From the cell containing the given text, extract its center point as [x, y] coordinate. 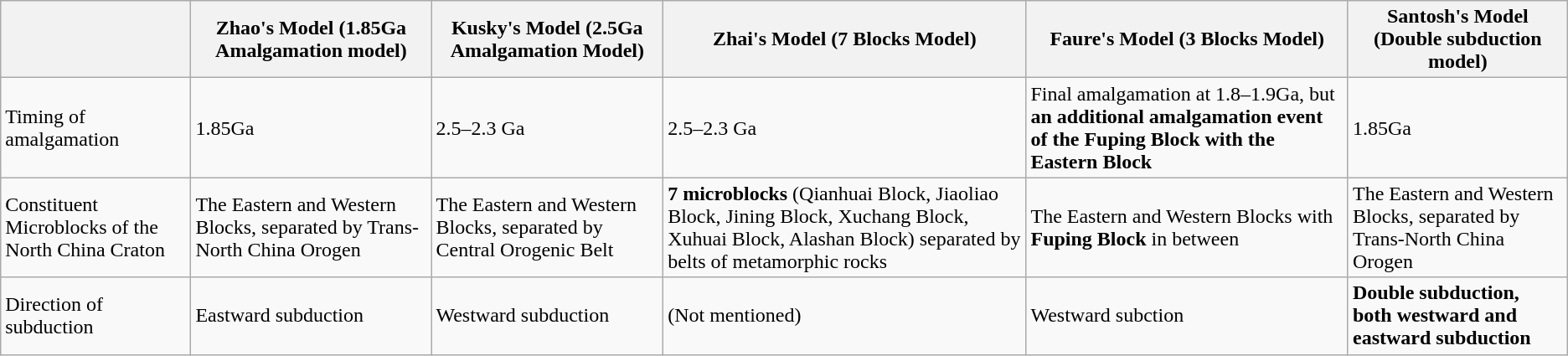
Kusky's Model (2.5Ga Amalgamation Model) [548, 39]
Eastward subduction [312, 316]
Constituent Microblocks of the North China Craton [95, 228]
Faure's Model (3 Blocks Model) [1188, 39]
(Not mentioned) [844, 316]
Double subduction, both westward and eastward subduction [1457, 316]
Westward subction [1188, 316]
Santosh's Model (Double subduction model) [1457, 39]
Final amalgamation at 1.8–1.9Ga, but an additional amalgamation event of the Fuping Block with the Eastern Block [1188, 127]
The Eastern and Western Blocks with Fuping Block in between [1188, 228]
The Eastern and Western Blocks, separated by Central Orogenic Belt [548, 228]
Timing of amalgamation [95, 127]
Zhao's Model (1.85Ga Amalgamation model) [312, 39]
Zhai's Model (7 Blocks Model) [844, 39]
Westward subduction [548, 316]
7 microblocks (Qianhuai Block, Jiaoliao Block, Jining Block, Xuchang Block, Xuhuai Block, Alashan Block) separated by belts of metamorphic rocks [844, 228]
Direction of subduction [95, 316]
